Capture the cell that displays the provided text and extract its (x, y) central coordinate. 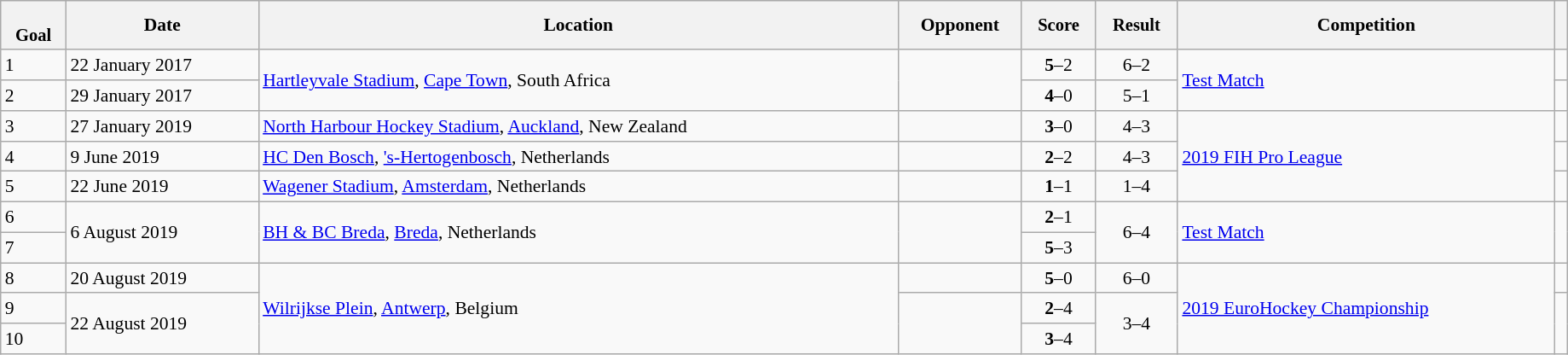
1 (34, 66)
5–0 (1058, 278)
8 (34, 278)
5–2 (1058, 66)
2–1 (1058, 218)
2–2 (1058, 157)
5–1 (1137, 96)
5–3 (1058, 248)
Result (1137, 26)
4–0 (1058, 96)
Wilrijkse Plein, Antwerp, Belgium (578, 309)
7 (34, 248)
4 (34, 157)
Location (578, 26)
Hartleyvale Stadium, Cape Town, South Africa (578, 80)
6–0 (1137, 278)
Wagener Stadium, Amsterdam, Netherlands (578, 187)
Opponent (960, 26)
6 (34, 218)
2019 FIH Pro League (1366, 157)
9 (34, 309)
3 (34, 126)
29 January 2017 (162, 96)
22 August 2019 (162, 324)
6–4 (1137, 232)
5 (34, 187)
10 (34, 339)
22 January 2017 (162, 66)
2019 EuroHockey Championship (1366, 309)
Competition (1366, 26)
Score (1058, 26)
Goal (34, 26)
9 June 2019 (162, 157)
3–0 (1058, 126)
North Harbour Hockey Stadium, Auckland, New Zealand (578, 126)
2–4 (1058, 309)
BH & BC Breda, Breda, Netherlands (578, 232)
1–4 (1137, 187)
6 August 2019 (162, 232)
Date (162, 26)
20 August 2019 (162, 278)
HC Den Bosch, 's-Hertogenbosch, Netherlands (578, 157)
27 January 2019 (162, 126)
22 June 2019 (162, 187)
1–1 (1058, 187)
6–2 (1137, 66)
2 (34, 96)
